Pinpoint the cell where the given text exists, returning its [x, y] midpoint coordinate. 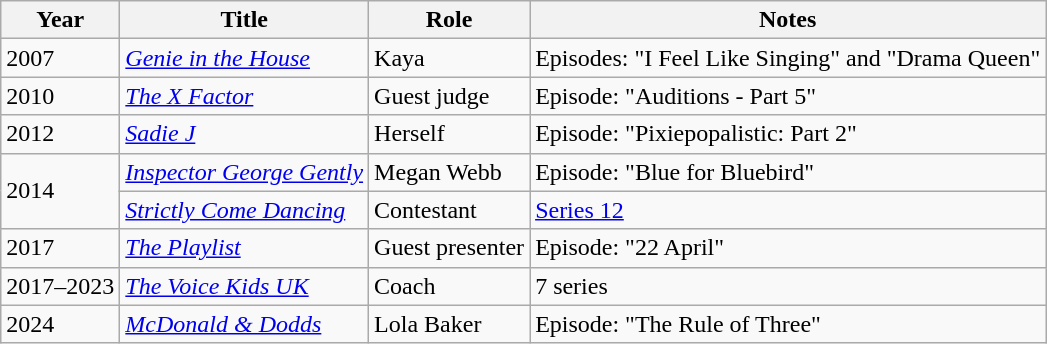
2017–2023 [60, 286]
Episode: "The Rule of Three" [788, 324]
Episodes: "I Feel Like Singing" and "Drama Queen" [788, 58]
Year [60, 20]
Contestant [450, 210]
Episode: "Pixiepopalistic: Part 2" [788, 134]
2010 [60, 96]
7 series [788, 286]
2017 [60, 248]
Role [450, 20]
Title [244, 20]
The Voice Kids UK [244, 286]
Kaya [450, 58]
Herself [450, 134]
Episode: "22 April" [788, 248]
Megan Webb [450, 172]
Series 12 [788, 210]
Episode: "Auditions - Part 5" [788, 96]
Strictly Come Dancing [244, 210]
The Playlist [244, 248]
Genie in the House [244, 58]
McDonald & Dodds [244, 324]
Inspector George Gently [244, 172]
Episode: "Blue for Bluebird" [788, 172]
2014 [60, 191]
Coach [450, 286]
Guest judge [450, 96]
Sadie J [244, 134]
2024 [60, 324]
Notes [788, 20]
The X Factor [244, 96]
Lola Baker [450, 324]
2007 [60, 58]
2012 [60, 134]
Guest presenter [450, 248]
